Return (X, Y) of the center of cell containing provided text 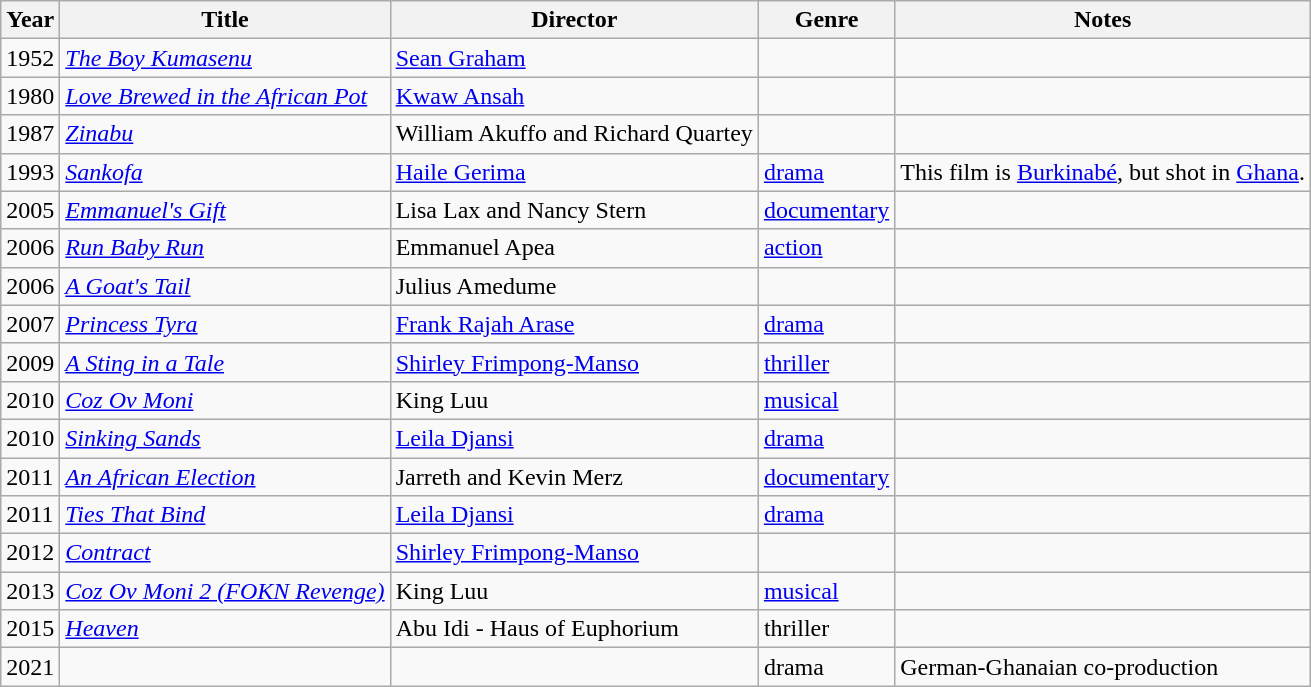
A Sting in a Tale (225, 362)
Notes (1103, 20)
Julius Amedume (574, 286)
Sankofa (225, 172)
The Boy Kumasenu (225, 58)
This film is Burkinabé, but shot in Ghana. (1103, 172)
Frank Rajah Arase (574, 324)
Jarreth and Kevin Merz (574, 477)
Title (225, 20)
1980 (30, 96)
1952 (30, 58)
2015 (30, 629)
action (826, 248)
Coz Ov Moni 2 (FOKN Revenge) (225, 591)
A Goat's Tail (225, 286)
Sean Graham (574, 58)
2021 (30, 667)
2013 (30, 591)
Abu Idi - Haus of Euphorium (574, 629)
Ties That Bind (225, 515)
Kwaw Ansah (574, 96)
German-Ghanaian co-production (1103, 667)
Emmanuel's Gift (225, 210)
1987 (30, 134)
Director (574, 20)
2005 (30, 210)
Princess Tyra (225, 324)
2012 (30, 553)
Genre (826, 20)
William Akuffo and Richard Quartey (574, 134)
Lisa Lax and Nancy Stern (574, 210)
Year (30, 20)
Coz Ov Moni (225, 400)
2009 (30, 362)
Contract (225, 553)
Zinabu (225, 134)
Heaven (225, 629)
An African Election (225, 477)
Haile Gerima (574, 172)
Run Baby Run (225, 248)
Emmanuel Apea (574, 248)
Love Brewed in the African Pot (225, 96)
1993 (30, 172)
2007 (30, 324)
Sinking Sands (225, 438)
